Return [x, y] of the center of cell containing provided text 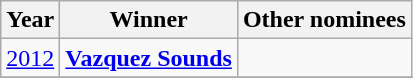
2012 [30, 58]
Winner [149, 20]
Year [30, 20]
Vazquez Sounds [149, 58]
Other nominees [324, 20]
